Pinpoint the cell where the given text exists, returning its [X, Y] midpoint coordinate. 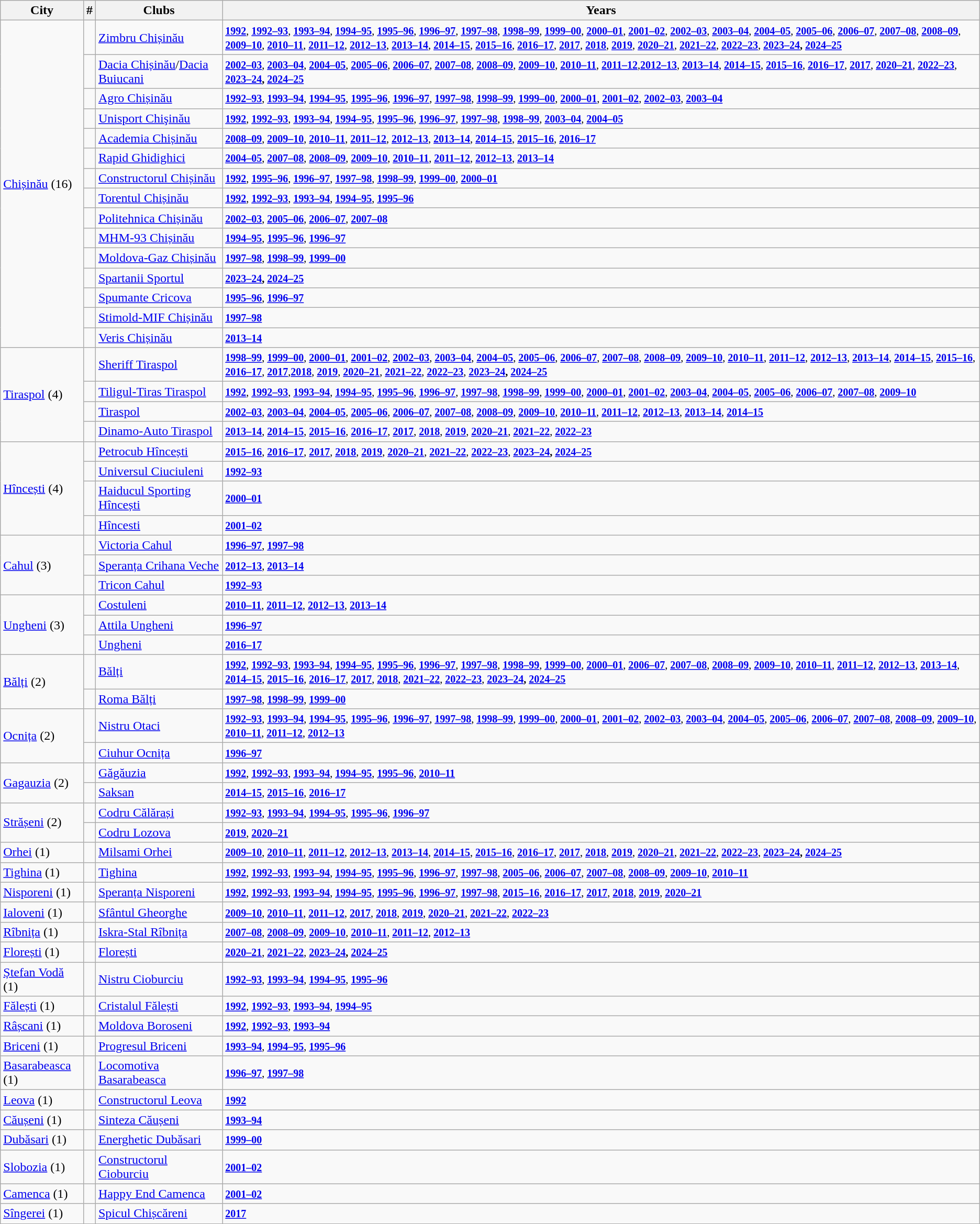
Hîncești (4) [42, 488]
Sfântul Gheorghe [159, 912]
# [89, 10]
Progresul Briceni [159, 1046]
Găgăuzia [159, 773]
2020–21, 2021–22, 2023–24, 2024–25 [601, 952]
2007–08, 2008–09, 2009–10, 2010–11, 2011–12, 2012–13 [601, 932]
1993–94, 1994–95, 1995–96 [601, 1046]
1992, 1992–93, 1993–94, 1994–95, 1995–96, 1996–97, 1997–98, 2015–16, 2016–17, 2017, 2018, 2019, 2020–21 [601, 892]
Nistru Otaci [159, 726]
Nisporeni (1) [42, 892]
2019, 2020–21 [601, 832]
2010–11, 2011–12, 2012–13, 2013–14 [601, 605]
1997–98 [601, 318]
Spartanii Sportul [159, 278]
2002–03, 2005–06, 2006–07, 2007–08 [601, 218]
Politehnica Chișinău [159, 218]
2004–05, 2007–08, 2008–09, 2009–10, 2010–11, 2011–12, 2012–13, 2013–14 [601, 158]
Nistru Cioburciu [159, 979]
2013–14, 2014–15, 2015–16, 2016–17, 2017, 2018, 2019, 2020–21, 2021–22, 2022–23 [601, 431]
2016–17 [601, 645]
Tiraspol [159, 411]
Milsami Orhei [159, 852]
Spicul Chișcăreni [159, 1214]
Cristalul Fălești [159, 1006]
Briceni (1) [42, 1046]
2023–24, 2024–25 [601, 278]
Leova (1) [42, 1100]
Speranța Nisporeni [159, 892]
Iskra-Stal Rîbnița [159, 932]
2015–16, 2016–17, 2017, 2018, 2019, 2020–21, 2021–22, 2022–23, 2023–24, 2024–25 [601, 451]
2014–15, 2015–16, 2016–17 [601, 793]
Gagauzia (2) [42, 783]
1992, 1992–93, 1993–94, 1994–95, 1995–96, 1996–97, 1997–98, 1998–99, 2003–04, 2004–05 [601, 118]
Ocnița (2) [42, 736]
Unisport Chişinău [159, 118]
Tighina [159, 872]
Rapid Ghidighici [159, 158]
1992, 1992–93, 1993–94, 1994–95 [601, 1006]
Saksan [159, 793]
Ștefan Vodă (1) [42, 979]
1993–94 [601, 1120]
1992, 1992–93, 1993–94, 1994–95, 1995–96, 1996–97, 1997–98, 2005–06, 2006–07, 2007–08, 2008–09, 2009–10, 2010–11 [601, 872]
Bălți [159, 672]
1992, 1992–93, 1993–94, 1994–95, 1995–96 [601, 198]
1992, 1995–96, 1996–97, 1997–98, 1998–99, 1999–00, 2000–01 [601, 178]
Petrocub Hîncești [159, 451]
Moldova-Gaz Chișinău [159, 258]
Florești [159, 952]
1994–95, 1995–96, 1996–97 [601, 238]
1992–93, 1993–94, 1994–95, 1995–96, 1996–97, 1997–98, 1998–99, 1999–00, 2000–01, 2001–02, 2002–03, 2003–04 [601, 98]
Sinteza Căușeni [159, 1120]
Dinamo-Auto Tiraspol [159, 431]
1992, 1992–93, 1993–94 [601, 1026]
1992, 1992–93, 1993–94, 1994–95, 1995–96, 1996–97, 1997–98, 1998–99, 1999–00, 2000–01, 2001–02, 2003–04, 2004–05, 2005–06, 2006–07, 2007–08, 2009–10 [601, 392]
Orhei (1) [42, 852]
Strășeni (2) [42, 822]
Constructorul Leova [159, 1100]
Years [601, 10]
Fălești (1) [42, 1006]
1992–93, 1993–94, 1994–95, 1995–96 [601, 979]
Moldova Boroseni [159, 1026]
Tiligul-Tiras Tiraspol [159, 392]
Academia Chișinău [159, 138]
Tiraspol (4) [42, 395]
2008–09, 2009–10, 2010–11, 2011–12, 2012–13, 2013–14, 2014–15, 2015–16, 2016–17 [601, 138]
Constructorul Cioburciu [159, 1166]
Clubs [159, 10]
Bălți (2) [42, 682]
1992, 1992–93, 1993–94, 1994–95, 1995–96, 2010–11 [601, 773]
Tricon Cahul [159, 585]
2000–01 [601, 498]
Basarabeasca (1) [42, 1073]
Rîbnița (1) [42, 932]
1999–00 [601, 1140]
Ciuhur Ocnița [159, 753]
Roma Bălți [159, 699]
Torentul Chișinău [159, 198]
Ungheni [159, 645]
1992 [601, 1100]
Happy End Camenca [159, 1194]
Spumante Cricova [159, 298]
Sheriff Tiraspol [159, 364]
Chișinău (16) [42, 184]
Constructorul Chișinău [159, 178]
Universul Ciuciuleni [159, 471]
Energhetic Dubăsari [159, 1140]
Cahul (3) [42, 565]
Căușeni (1) [42, 1120]
2002–03, 2003–04, 2004–05, 2005–06, 2006–07, 2007–08, 2008–09, 2009–10, 2010–11, 2011–12, 2012–13, 2013–14, 2014–15 [601, 411]
2009–10, 2010–11, 2011–12, 2017, 2018, 2019, 2020–21, 2021–22, 2022–23 [601, 912]
Dacia Chișinău/Dacia Buiucani [159, 71]
MHM-93 Chișinău [159, 238]
Florești (1) [42, 952]
Codru Lozova [159, 832]
Slobozia (1) [42, 1166]
Attila Ungheni [159, 625]
Tighina (1) [42, 872]
Speranța Crihana Veche [159, 565]
Camenca (1) [42, 1194]
Zimbru Chișinău [159, 38]
Dubăsari (1) [42, 1140]
Agro Chișinău [159, 98]
Stimold-MIF Chișinău [159, 318]
2009–10, 2010–11, 2011–12, 2012–13, 2013–14, 2014–15, 2015–16, 2016–17, 2017, 2018, 2019, 2020–21, 2021–22, 2022–23, 2023–24, 2024–25 [601, 852]
1992–93, 1993–94, 1994–95, 1995–96, 1996–97 [601, 813]
2017 [601, 1214]
Sîngerei (1) [42, 1214]
Victoria Cahul [159, 545]
Râșcani (1) [42, 1026]
Haiducul Sporting Hîncești [159, 498]
Hîncesti [159, 525]
Ungheni (3) [42, 625]
Veris Chișinău [159, 338]
Locomotiva Basarabeasca [159, 1073]
1995–96, 1996–97 [601, 298]
Costuleni [159, 605]
Codru Călărași [159, 813]
2012–13, 2013–14 [601, 565]
2013–14 [601, 338]
City [42, 10]
Ialoveni (1) [42, 912]
